Provide the [X, Y] coordinate of the cell's center where the given text is located.  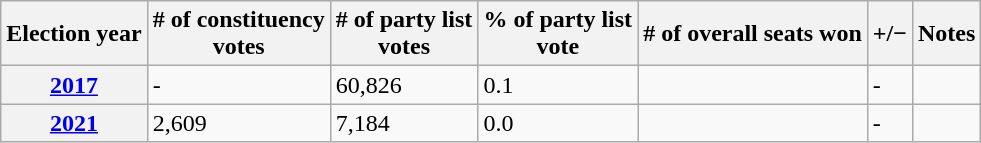
0.1 [558, 85]
Election year [74, 34]
% of party listvote [558, 34]
60,826 [404, 85]
0.0 [558, 123]
7,184 [404, 123]
2017 [74, 85]
2021 [74, 123]
# of overall seats won [753, 34]
+/− [890, 34]
2,609 [238, 123]
Notes [946, 34]
# of party listvotes [404, 34]
# of constituencyvotes [238, 34]
